Search for the cell housing the specified text and yield its [x, y] center coordinate. 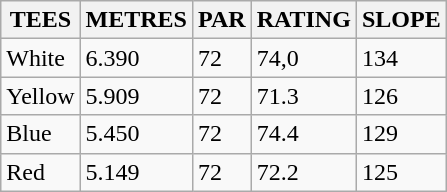
TEES [40, 20]
RATING [304, 20]
6.390 [136, 58]
SLOPE [401, 20]
5.149 [136, 172]
71.3 [304, 96]
129 [401, 134]
5.450 [136, 134]
126 [401, 96]
PAR [222, 20]
Red [40, 172]
74,0 [304, 58]
Yellow [40, 96]
METRES [136, 20]
5.909 [136, 96]
134 [401, 58]
74.4 [304, 134]
72.2 [304, 172]
Blue [40, 134]
125 [401, 172]
White [40, 58]
